Find where the given text appears and provide that cell's center as [x, y] coordinate. 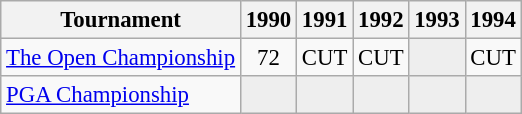
1992 [381, 20]
Tournament [121, 20]
1991 [325, 20]
PGA Championship [121, 95]
The Open Championship [121, 58]
1994 [493, 20]
1993 [437, 20]
1990 [268, 20]
72 [268, 58]
